Return the [x, y] coordinate for the center point of the cell that contains the specified text.  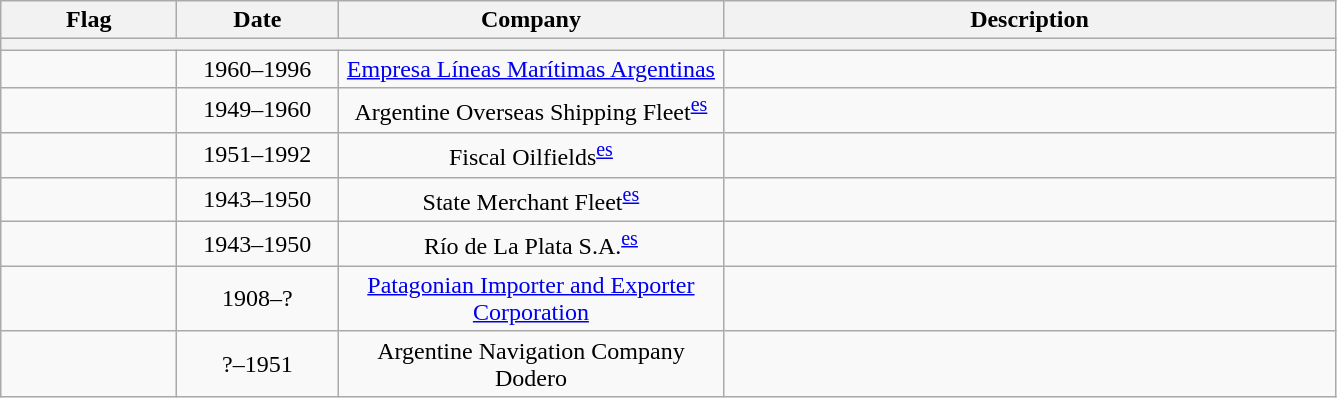
Argentine Navigation Company Dodero [531, 364]
Description [1030, 20]
1951–1992 [258, 154]
State Merchant Fleetes [531, 200]
Empresa Líneas Marítimas Argentinas [531, 69]
1908–? [258, 298]
Fiscal Oilfieldses [531, 154]
1960–1996 [258, 69]
?–1951 [258, 364]
1949–1960 [258, 110]
Argentine Overseas Shipping Fleetes [531, 110]
Flag [89, 20]
Company [531, 20]
Date [258, 20]
Patagonian Importer and Exporter Corporation [531, 298]
Río de La Plata S.A.es [531, 244]
